Extract the [X, Y] coordinate from the center of the cell holding the provided text.  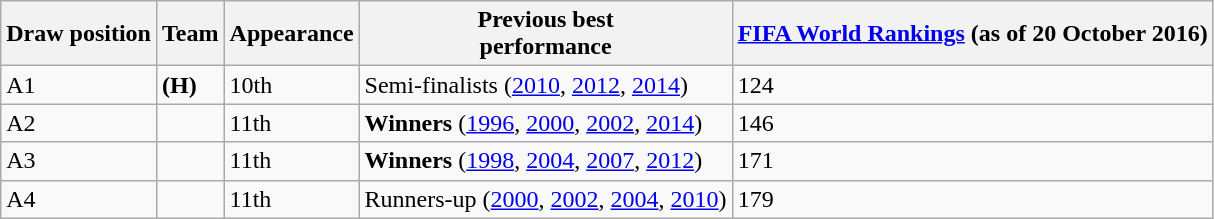
10th [292, 85]
Draw position [79, 34]
124 [972, 85]
A2 [79, 123]
Winners (1998, 2004, 2007, 2012) [546, 161]
179 [972, 199]
Runners-up (2000, 2002, 2004, 2010) [546, 199]
A1 [79, 85]
Team [190, 34]
Winners (1996, 2000, 2002, 2014) [546, 123]
Previous bestperformance [546, 34]
A3 [79, 161]
146 [972, 123]
A4 [79, 199]
(H) [190, 85]
Appearance [292, 34]
Semi-finalists (2010, 2012, 2014) [546, 85]
FIFA World Rankings (as of 20 October 2016) [972, 34]
171 [972, 161]
